Find where the given text appears and provide that cell's center as (X, Y) coordinate. 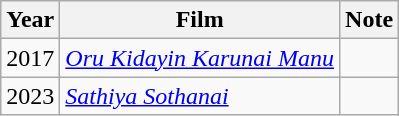
Year (30, 20)
Film (200, 20)
2023 (30, 96)
Sathiya Sothanai (200, 96)
Note (370, 20)
Oru Kidayin Karunai Manu (200, 58)
2017 (30, 58)
